Provide the [X, Y] coordinate of the cell's center where the given text is located.  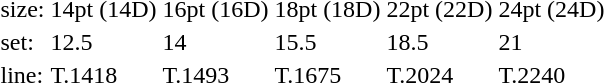
18.5 [440, 42]
15.5 [328, 42]
12.5 [104, 42]
14 [216, 42]
